Locate the cell with the specified text and output its (x, y) center coordinate. 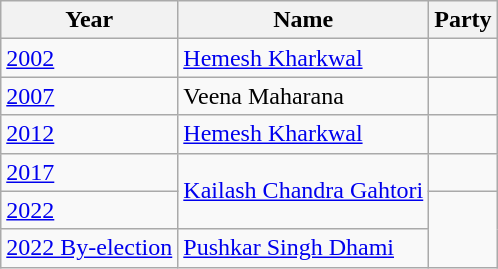
2017 (90, 172)
Party (463, 20)
Veena Maharana (304, 96)
2012 (90, 134)
Name (304, 20)
2002 (90, 58)
Year (90, 20)
Pushkar Singh Dhami (304, 248)
2022 By-election (90, 248)
Kailash Chandra Gahtori (304, 191)
2007 (90, 96)
2022 (90, 210)
